Scan for the cell matching the given text and deliver its [x, y] coordinate at center. 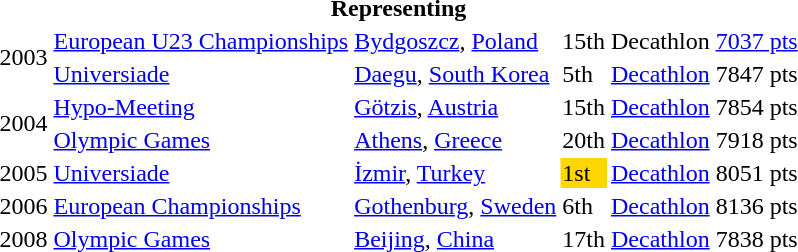
Hypo-Meeting [201, 107]
Götzis, Austria [456, 107]
Olympic Games [201, 140]
Athens, Greece [456, 140]
5th [584, 74]
Bydgoszcz, Poland [456, 41]
İzmir, Turkey [456, 173]
Daegu, South Korea [456, 74]
20th [584, 140]
6th [584, 206]
European Championships [201, 206]
1st [584, 173]
European U23 Championships [201, 41]
Gothenburg, Sweden [456, 206]
